Capture the cell that displays the provided text and extract its [x, y] central coordinate. 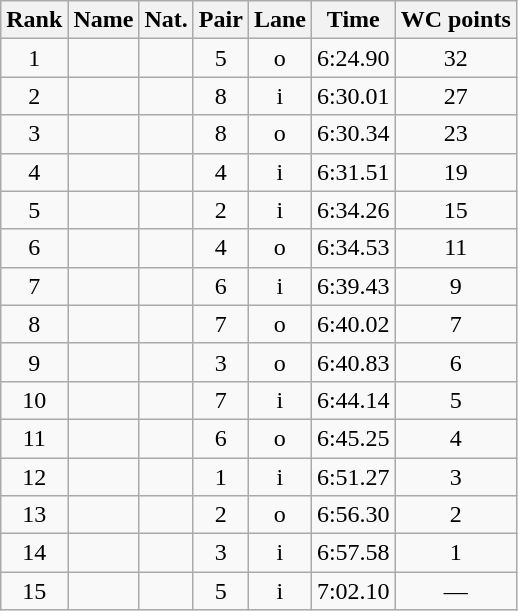
32 [456, 58]
— [456, 591]
6:57.58 [353, 553]
23 [456, 134]
7:02.10 [353, 591]
6:51.27 [353, 477]
6:44.14 [353, 400]
Rank [34, 20]
6:24.90 [353, 58]
6:31.51 [353, 172]
19 [456, 172]
6:34.53 [353, 248]
Nat. [166, 20]
10 [34, 400]
6:30.34 [353, 134]
Lane [280, 20]
27 [456, 96]
6:34.26 [353, 210]
WC points [456, 20]
Time [353, 20]
Name [104, 20]
14 [34, 553]
13 [34, 515]
6:56.30 [353, 515]
6:30.01 [353, 96]
6:40.83 [353, 362]
6:40.02 [353, 324]
6:39.43 [353, 286]
6:45.25 [353, 438]
Pair [220, 20]
12 [34, 477]
